Scan for the cell matching the given text and deliver its [X, Y] coordinate at center. 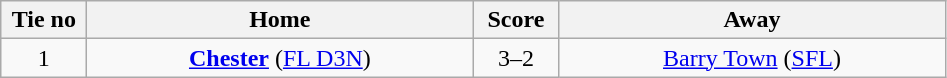
Score [516, 20]
Chester (FL D3N) [280, 58]
Home [280, 20]
Away [752, 20]
1 [44, 58]
3–2 [516, 58]
Tie no [44, 20]
Barry Town (SFL) [752, 58]
